Provide the [X, Y] coordinate of the cell's center where the given text is located.  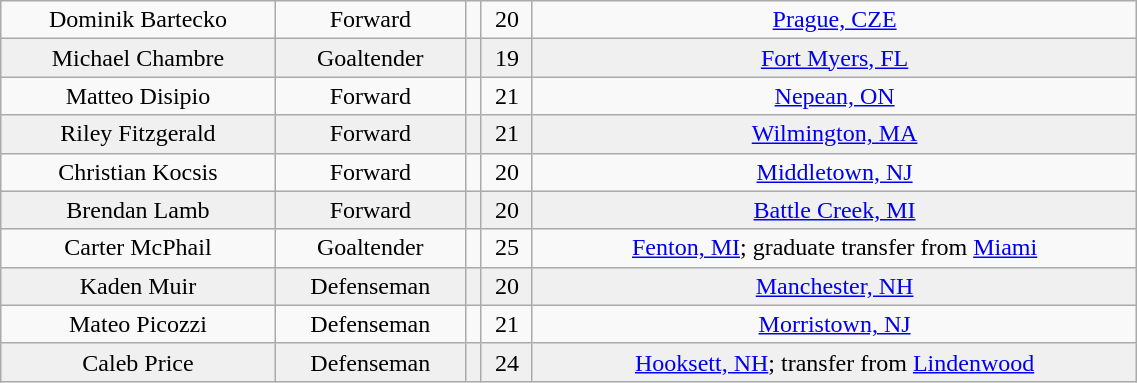
Christian Kocsis [138, 172]
Matteo Disipio [138, 96]
25 [506, 248]
19 [506, 58]
Riley Fitzgerald [138, 134]
Hooksett, NH; transfer from Lindenwood [834, 362]
Manchester, NH [834, 286]
Middletown, NJ [834, 172]
Dominik Bartecko [138, 20]
Nepean, ON [834, 96]
24 [506, 362]
Brendan Lamb [138, 210]
Mateo Picozzi [138, 324]
Carter McPhail [138, 248]
Morristown, NJ [834, 324]
Michael Chambre [138, 58]
Caleb Price [138, 362]
Fenton, MI; graduate transfer from Miami [834, 248]
Wilmington, MA [834, 134]
Prague, CZE [834, 20]
Kaden Muir [138, 286]
Battle Creek, MI [834, 210]
Fort Myers, FL [834, 58]
